Scan for the cell matching the given text and deliver its (X, Y) coordinate at center. 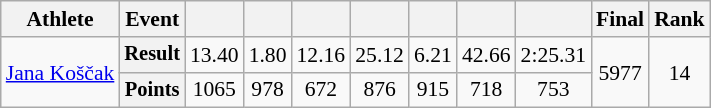
14 (680, 72)
Final (620, 19)
42.66 (486, 55)
876 (380, 90)
672 (322, 90)
Result (152, 55)
978 (268, 90)
Event (152, 19)
915 (433, 90)
Athlete (60, 19)
6.21 (433, 55)
1.80 (268, 55)
12.16 (322, 55)
13.40 (214, 55)
Points (152, 90)
1065 (214, 90)
5977 (620, 72)
2:25.31 (554, 55)
25.12 (380, 55)
Jana Koščak (60, 72)
Rank (680, 19)
718 (486, 90)
753 (554, 90)
